Return (X, Y) of the center of cell containing provided text 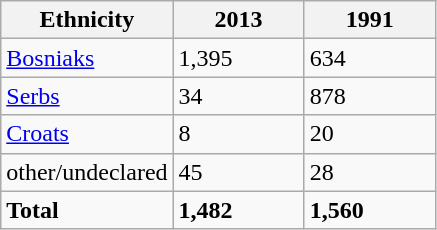
Bosniaks (87, 58)
Croats (87, 134)
other/undeclared (87, 172)
2013 (238, 20)
28 (370, 172)
1,560 (370, 210)
634 (370, 58)
45 (238, 172)
20 (370, 134)
1991 (370, 20)
1,482 (238, 210)
8 (238, 134)
Total (87, 210)
34 (238, 96)
1,395 (238, 58)
878 (370, 96)
Serbs (87, 96)
Ethnicity (87, 20)
